For the text-containing cell, return its midpoint in [X, Y] coordinate format. 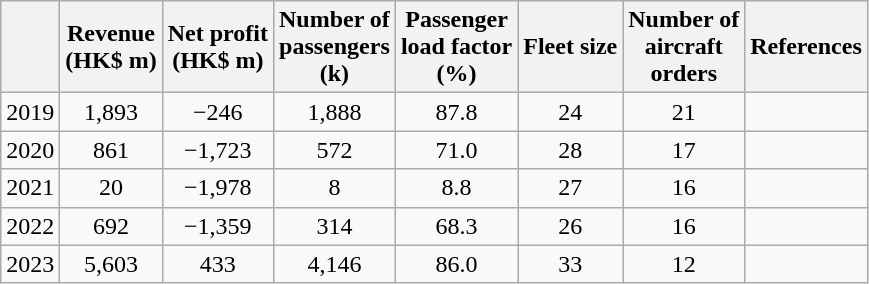
86.0 [456, 264]
12 [684, 264]
5,603 [111, 264]
433 [218, 264]
8 [334, 188]
2020 [30, 150]
27 [570, 188]
314 [334, 226]
References [806, 47]
71.0 [456, 150]
Revenue(HK$ m) [111, 47]
21 [684, 112]
−1,359 [218, 226]
572 [334, 150]
26 [570, 226]
20 [111, 188]
28 [570, 150]
24 [570, 112]
1,888 [334, 112]
8.8 [456, 188]
−1,978 [218, 188]
861 [111, 150]
87.8 [456, 112]
Number ofaircraftorders [684, 47]
692 [111, 226]
4,146 [334, 264]
Net profit(HK$ m) [218, 47]
−1,723 [218, 150]
2019 [30, 112]
68.3 [456, 226]
2022 [30, 226]
−246 [218, 112]
Fleet size [570, 47]
Number ofpassengers(k) [334, 47]
17 [684, 150]
33 [570, 264]
Passengerload factor(%) [456, 47]
2021 [30, 188]
2023 [30, 264]
1,893 [111, 112]
